Return the [X, Y] coordinate for the center point of the cell that contains the specified text.  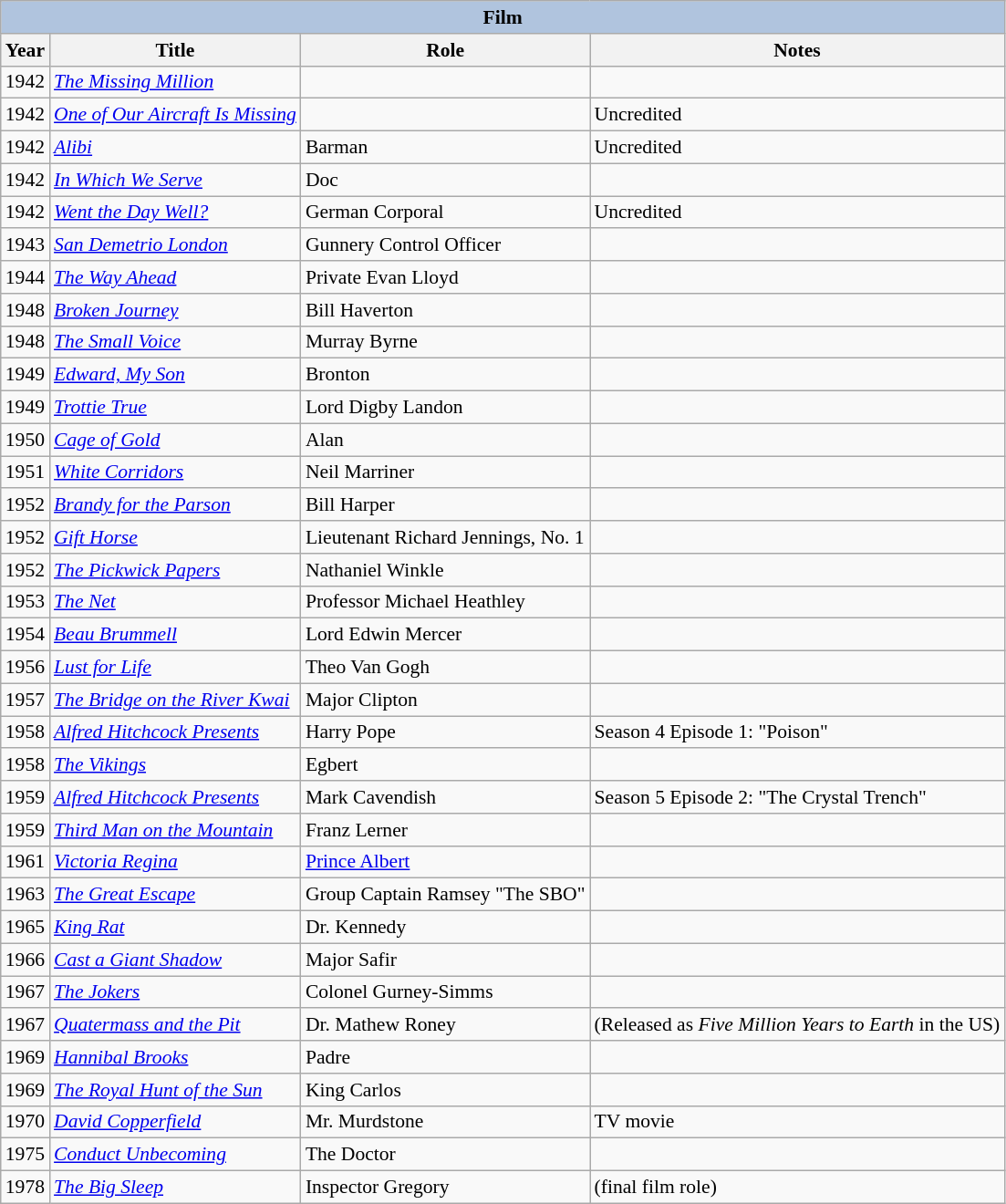
Third Man on the Mountain [175, 830]
Brandy for the Parson [175, 505]
1951 [26, 472]
The Vikings [175, 765]
Bill Haverton [445, 310]
Beau Brummell [175, 635]
Professor Michael Heathley [445, 602]
Colonel Gurney-Simms [445, 992]
Padre [445, 1057]
The Big Sleep [175, 1188]
Edward, My Son [175, 375]
1953 [26, 602]
The Jokers [175, 992]
Conduct Unbecoming [175, 1155]
Doc [445, 180]
Went the Day Well? [175, 213]
White Corridors [175, 472]
Film [503, 17]
1944 [26, 277]
Neil Marriner [445, 472]
The Doctor [445, 1155]
Major Clipton [445, 700]
Theo Van Gogh [445, 668]
Alan [445, 440]
Trottie True [175, 408]
Title [175, 50]
Group Captain Ramsey "The SBO" [445, 895]
1975 [26, 1155]
Private Evan Lloyd [445, 277]
Victoria Regina [175, 862]
1961 [26, 862]
Mark Cavendish [445, 797]
Dr. Kennedy [445, 928]
Lieutenant Richard Jennings, No. 1 [445, 537]
One of Our Aircraft Is Missing [175, 115]
Prince Albert [445, 862]
1950 [26, 440]
Franz Lerner [445, 830]
1963 [26, 895]
The Missing Million [175, 82]
Hannibal Brooks [175, 1057]
In Which We Serve [175, 180]
David Copperfield [175, 1122]
1957 [26, 700]
Inspector Gregory [445, 1188]
Quatermass and the Pit [175, 1025]
Murray Byrne [445, 342]
Barman [445, 148]
1943 [26, 245]
1970 [26, 1122]
1956 [26, 668]
Lord Digby Landon [445, 408]
Broken Journey [175, 310]
1965 [26, 928]
Lust for Life [175, 668]
Bill Harper [445, 505]
German Corporal [445, 213]
1954 [26, 635]
Season 4 Episode 1: "Poison" [797, 732]
Egbert [445, 765]
Bronton [445, 375]
Gift Horse [175, 537]
King Rat [175, 928]
The Great Escape [175, 895]
Lord Edwin Mercer [445, 635]
Notes [797, 50]
(final film role) [797, 1188]
Harry Pope [445, 732]
San Demetrio London [175, 245]
(Released as Five Million Years to Earth in the US) [797, 1025]
The Small Voice [175, 342]
Mr. Murdstone [445, 1122]
1966 [26, 960]
Cage of Gold [175, 440]
1978 [26, 1188]
Alibi [175, 148]
King Carlos [445, 1090]
Role [445, 50]
The Way Ahead [175, 277]
Dr. Mathew Roney [445, 1025]
Cast a Giant Shadow [175, 960]
Year [26, 50]
TV movie [797, 1122]
The Net [175, 602]
The Pickwick Papers [175, 570]
Nathaniel Winkle [445, 570]
Major Safir [445, 960]
The Bridge on the River Kwai [175, 700]
Gunnery Control Officer [445, 245]
The Royal Hunt of the Sun [175, 1090]
Season 5 Episode 2: "The Crystal Trench" [797, 797]
